Detect which cell encompasses the target text, then output its (x, y) center coordinate. 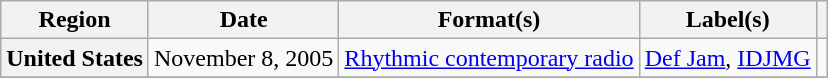
Def Jam, IDJMG (728, 58)
Region (75, 20)
Format(s) (489, 20)
United States (75, 58)
November 8, 2005 (243, 58)
Label(s) (728, 20)
Date (243, 20)
Rhythmic contemporary radio (489, 58)
